For the text-containing cell, return its midpoint in [X, Y] coordinate format. 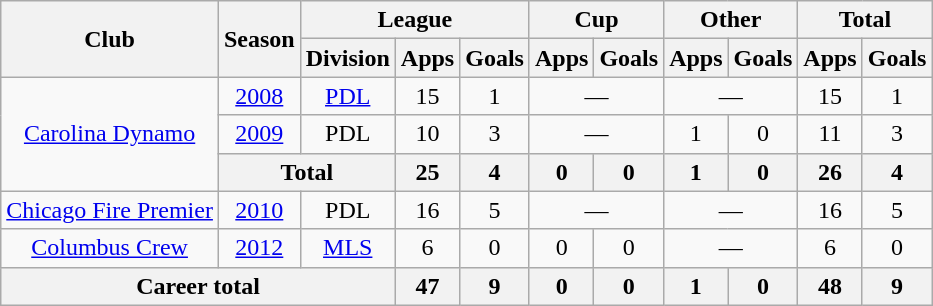
2008 [259, 96]
Chicago Fire Premier [110, 210]
League [414, 20]
25 [427, 172]
Columbus Crew [110, 248]
47 [427, 286]
Carolina Dynamo [110, 134]
2009 [259, 134]
48 [830, 286]
Club [110, 39]
Career total [198, 286]
Season [259, 39]
11 [830, 134]
10 [427, 134]
Cup [596, 20]
2012 [259, 248]
2010 [259, 210]
Other [731, 20]
MLS [348, 248]
Division [348, 58]
26 [830, 172]
